Provide the (x, y) coordinate of the cell's center where the given text is located.  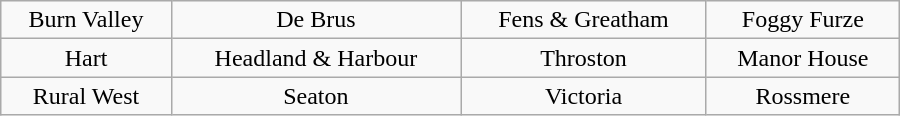
Fens & Greatham (583, 20)
De Brus (316, 20)
Hart (86, 58)
Foggy Furze (802, 20)
Rural West (86, 96)
Headland & Harbour (316, 58)
Manor House (802, 58)
Throston (583, 58)
Rossmere (802, 96)
Victoria (583, 96)
Seaton (316, 96)
Burn Valley (86, 20)
